Determine the (x, y) coordinate at the center of the cell enclosing the given text.  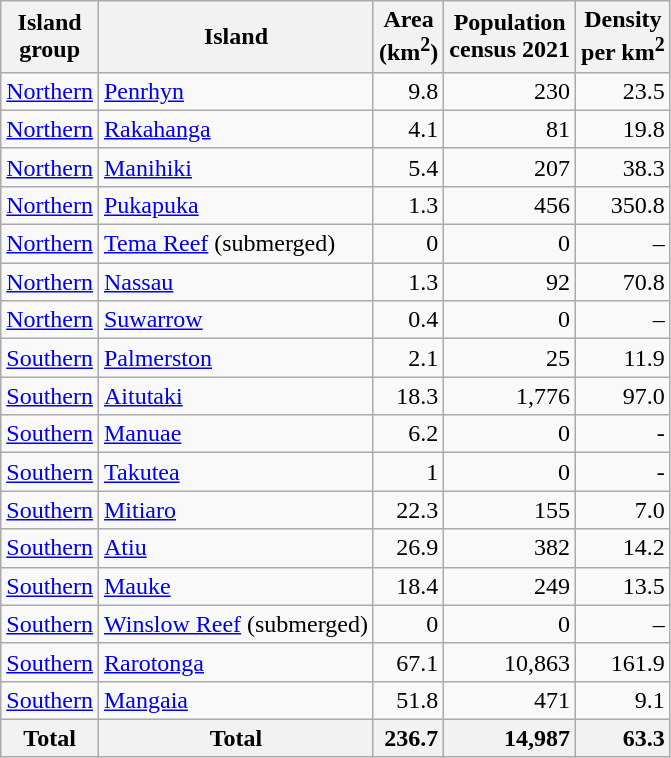
Aitutaki (236, 396)
Populationcensus 2021 (510, 37)
0.4 (408, 320)
97.0 (624, 396)
Penrhyn (236, 91)
81 (510, 129)
23.5 (624, 91)
Manihiki (236, 167)
92 (510, 282)
38.3 (624, 167)
Islandgroup (50, 37)
18.3 (408, 396)
10,863 (510, 662)
350.8 (624, 205)
Rakahanga (236, 129)
456 (510, 205)
63.3 (624, 738)
18.4 (408, 586)
25 (510, 358)
70.8 (624, 282)
Atiu (236, 548)
Manuae (236, 434)
13.5 (624, 586)
Winslow Reef (submerged) (236, 624)
7.0 (624, 510)
1 (408, 472)
Rarotonga (236, 662)
471 (510, 700)
155 (510, 510)
Mangaia (236, 700)
19.8 (624, 129)
Mitiaro (236, 510)
6.2 (408, 434)
249 (510, 586)
236.7 (408, 738)
Suwarrow (236, 320)
51.8 (408, 700)
1,776 (510, 396)
Takutea (236, 472)
9.8 (408, 91)
Tema Reef (submerged) (236, 244)
Pukapuka (236, 205)
382 (510, 548)
14.2 (624, 548)
161.9 (624, 662)
26.9 (408, 548)
Mauke (236, 586)
207 (510, 167)
Area(km2) (408, 37)
5.4 (408, 167)
Island (236, 37)
9.1 (624, 700)
Densityper km2 (624, 37)
230 (510, 91)
67.1 (408, 662)
2.1 (408, 358)
22.3 (408, 510)
11.9 (624, 358)
14,987 (510, 738)
Palmerston (236, 358)
4.1 (408, 129)
Nassau (236, 282)
